Return [x, y] of the center of cell containing provided text 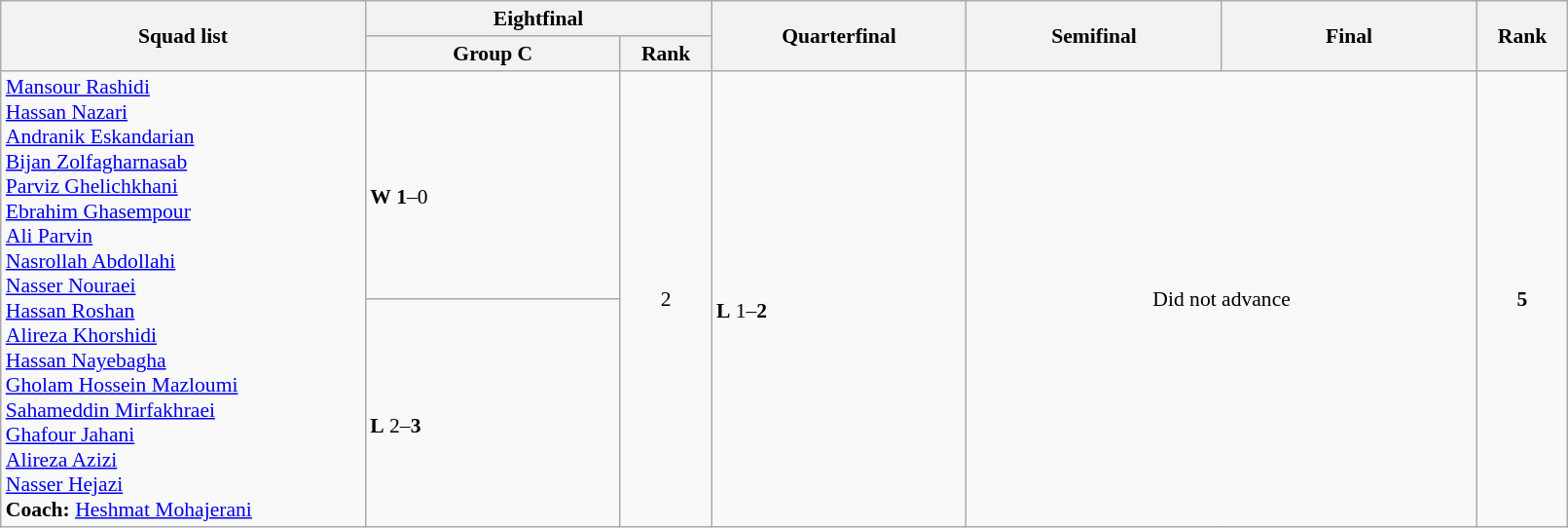
Group C [492, 54]
Final [1349, 35]
Squad list [183, 35]
W 1–0 [492, 185]
2 [666, 298]
5 [1522, 298]
Eightfinal [538, 19]
Semifinal [1094, 35]
Did not advance [1222, 298]
L 2–3 [492, 413]
Quarterfinal [839, 35]
L 1–2 [839, 298]
